Find where the given text appears and provide that cell's center as (x, y) coordinate. 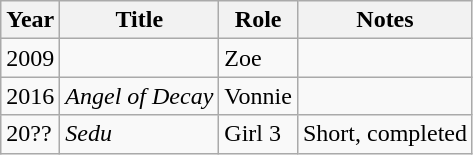
Year (30, 20)
Girl 3 (258, 134)
2016 (30, 96)
Angel of Decay (140, 96)
Zoe (258, 58)
20?? (30, 134)
Vonnie (258, 96)
Sedu (140, 134)
Short, completed (384, 134)
2009 (30, 58)
Notes (384, 20)
Title (140, 20)
Role (258, 20)
